Extract the (x, y) coordinate from the center of the cell holding the provided text.  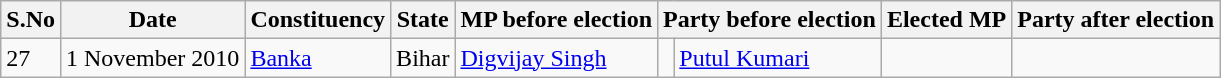
Putul Kumari (778, 58)
Constituency (318, 20)
Party before election (770, 20)
Elected MP (946, 20)
S.No (31, 20)
Bihar (423, 58)
Banka (318, 58)
Digvijay Singh (556, 58)
Date (152, 20)
Party after election (1116, 20)
27 (31, 58)
1 November 2010 (152, 58)
MP before election (556, 20)
State (423, 20)
